Provide the (X, Y) coordinate of the cell's center where the given text is located.  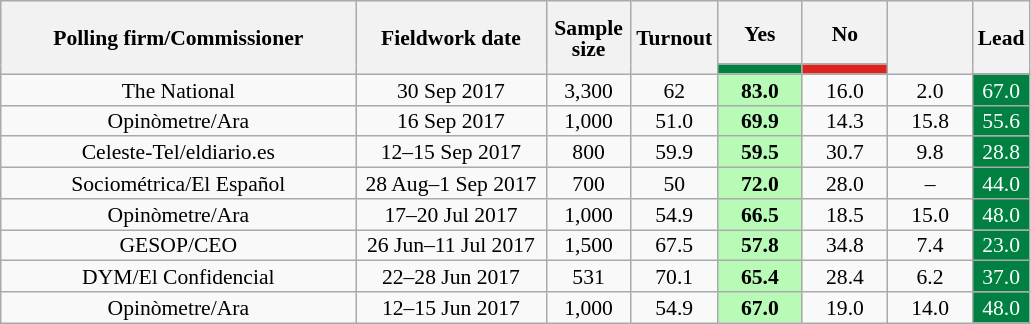
The National (178, 90)
19.0 (844, 308)
28.8 (1002, 152)
GESOP/CEO (178, 246)
16 Sep 2017 (451, 120)
18.5 (844, 214)
51.0 (674, 120)
700 (588, 184)
50 (674, 184)
Lead (1002, 38)
62 (674, 90)
3,300 (588, 90)
12–15 Jun 2017 (451, 308)
15.0 (930, 214)
59.5 (760, 152)
12–15 Sep 2017 (451, 152)
9.8 (930, 152)
14.3 (844, 120)
28 Aug–1 Sep 2017 (451, 184)
DYM/El Confidencial (178, 276)
2.0 (930, 90)
Sample size (588, 38)
22–28 Jun 2017 (451, 276)
28.4 (844, 276)
Polling firm/Commissioner (178, 38)
23.0 (1002, 246)
6.2 (930, 276)
59.9 (674, 152)
Turnout (674, 38)
Sociométrica/El Español (178, 184)
800 (588, 152)
16.0 (844, 90)
69.9 (760, 120)
70.1 (674, 276)
44.0 (1002, 184)
72.0 (760, 184)
30 Sep 2017 (451, 90)
28.0 (844, 184)
55.6 (1002, 120)
1,500 (588, 246)
15.8 (930, 120)
14.0 (930, 308)
57.8 (760, 246)
No (844, 32)
83.0 (760, 90)
– (930, 184)
7.4 (930, 246)
Yes (760, 32)
34.8 (844, 246)
66.5 (760, 214)
Celeste-Tel/eldiario.es (178, 152)
65.4 (760, 276)
531 (588, 276)
Fieldwork date (451, 38)
30.7 (844, 152)
37.0 (1002, 276)
67.5 (674, 246)
26 Jun–11 Jul 2017 (451, 246)
17–20 Jul 2017 (451, 214)
